Capture the cell that displays the provided text and extract its (x, y) central coordinate. 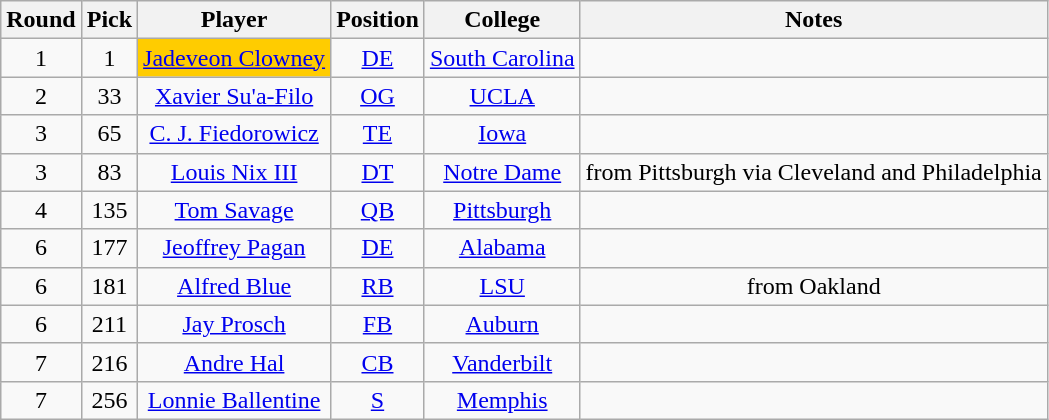
S (378, 400)
OG (378, 96)
Alfred Blue (234, 286)
Round (41, 20)
from Oakland (814, 286)
Iowa (502, 134)
QB (378, 210)
UCLA (502, 96)
Position (378, 20)
South Carolina (502, 58)
177 (109, 248)
Jay Prosch (234, 324)
65 (109, 134)
LSU (502, 286)
Tom Savage (234, 210)
181 (109, 286)
Memphis (502, 400)
256 (109, 400)
Jadeveon Clowney (234, 58)
College (502, 20)
DT (378, 172)
Louis Nix III (234, 172)
Jeoffrey Pagan (234, 248)
RB (378, 286)
4 (41, 210)
Pittsburgh (502, 210)
CB (378, 362)
Player (234, 20)
211 (109, 324)
Pick (109, 20)
Notes (814, 20)
Alabama (502, 248)
2 (41, 96)
135 (109, 210)
Andre Hal (234, 362)
Lonnie Ballentine (234, 400)
FB (378, 324)
C. J. Fiedorowicz (234, 134)
83 (109, 172)
Vanderbilt (502, 362)
from Pittsburgh via Cleveland and Philadelphia (814, 172)
TE (378, 134)
33 (109, 96)
216 (109, 362)
Auburn (502, 324)
Notre Dame (502, 172)
Xavier Su'a-Filo (234, 96)
